Return (x, y) of the center of cell containing provided text 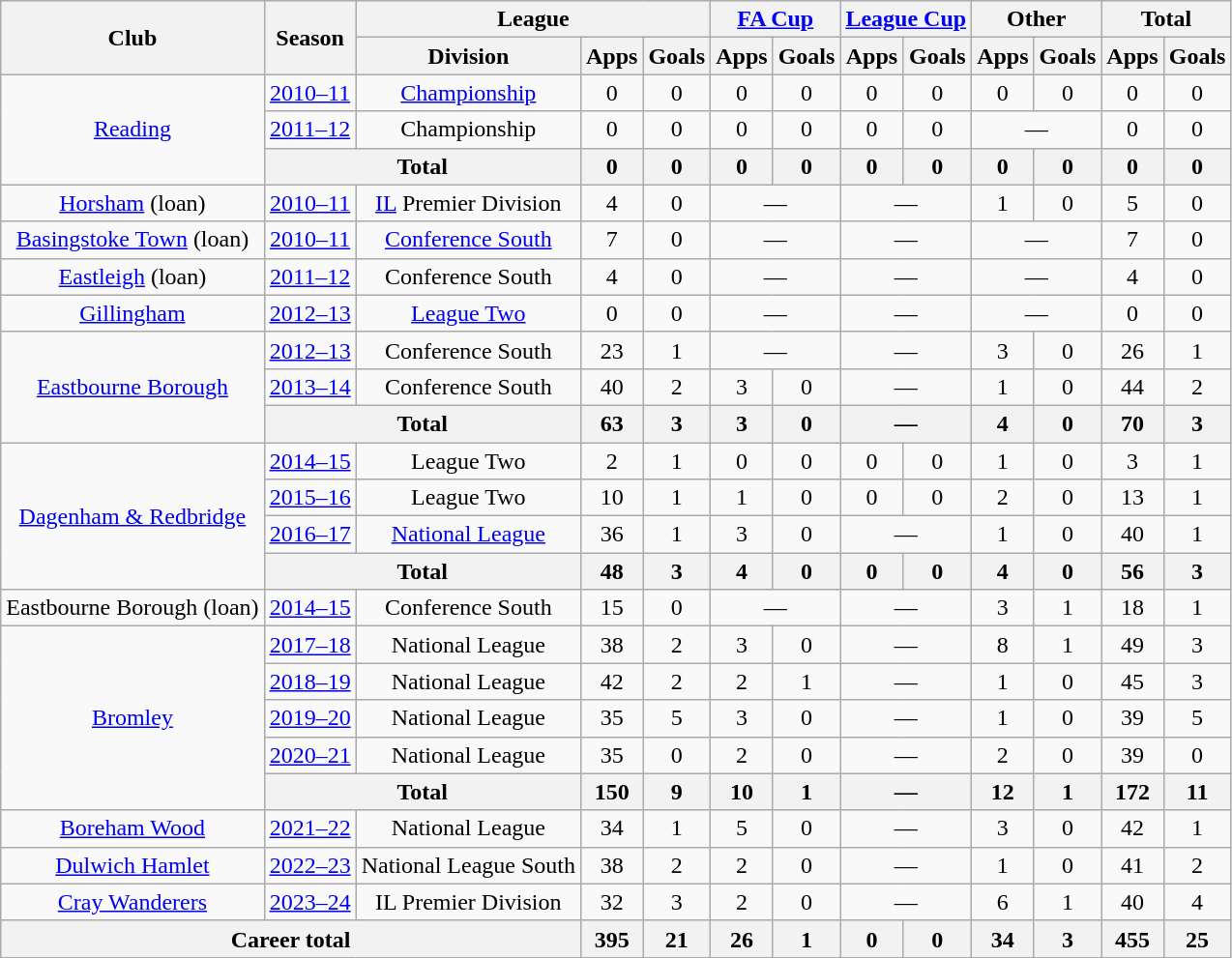
Club (132, 38)
2022–23 (309, 865)
56 (1132, 571)
15 (611, 608)
Dulwich Hamlet (132, 865)
395 (611, 939)
Career total (291, 939)
63 (611, 423)
FA Cup (776, 19)
8 (1003, 645)
Eastleigh (loan) (132, 276)
2021–22 (309, 828)
23 (611, 350)
18 (1132, 608)
2017–18 (309, 645)
Cray Wanderers (132, 902)
150 (611, 792)
25 (1197, 939)
48 (611, 571)
2013–14 (309, 387)
172 (1132, 792)
455 (1132, 939)
Season (309, 38)
32 (611, 902)
League Cup (906, 19)
36 (611, 535)
12 (1003, 792)
Horsham (loan) (132, 203)
44 (1132, 387)
National League South (468, 865)
6 (1003, 902)
2019–20 (309, 718)
2015–16 (309, 498)
11 (1197, 792)
Other (1037, 19)
Gillingham (132, 313)
13 (1132, 498)
Eastbourne Borough (loan) (132, 608)
21 (677, 939)
Dagenham & Redbridge (132, 516)
Bromley (132, 718)
Boreham Wood (132, 828)
League (534, 19)
Basingstoke Town (loan) (132, 240)
2020–21 (309, 755)
Reading (132, 130)
Eastbourne Borough (132, 387)
9 (677, 792)
2018–19 (309, 682)
45 (1132, 682)
49 (1132, 645)
2023–24 (309, 902)
70 (1132, 423)
Division (468, 56)
2016–17 (309, 535)
41 (1132, 865)
